Locate the cell with the specified text and output its (x, y) center coordinate. 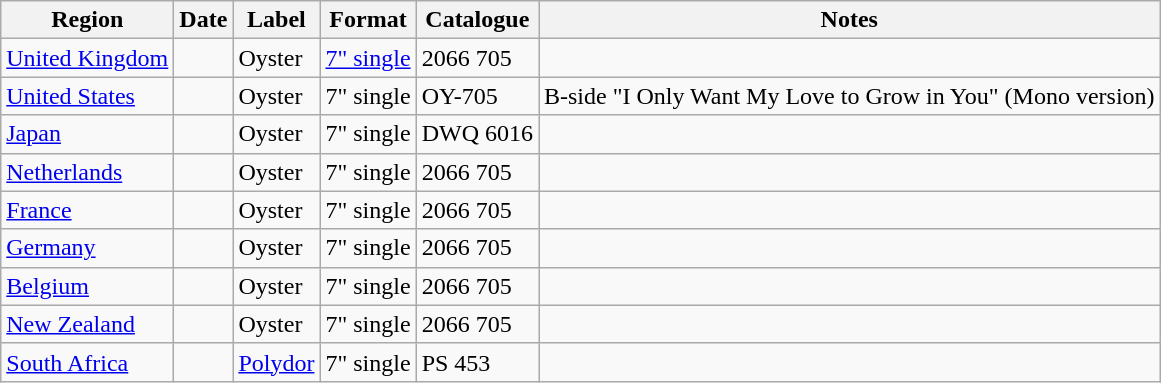
Belgium (88, 286)
United States (88, 96)
PS 453 (477, 362)
France (88, 210)
Region (88, 20)
Germany (88, 248)
South Africa (88, 362)
Japan (88, 134)
United Kingdom (88, 58)
B-side "I Only Want My Love to Grow in You" (Mono version) (849, 96)
Date (204, 20)
Notes (849, 20)
DWQ 6016 (477, 134)
OY-705 (477, 96)
Format (368, 20)
Netherlands (88, 172)
Polydor (276, 362)
Catalogue (477, 20)
New Zealand (88, 324)
Label (276, 20)
